Return the [x, y] coordinate for the center point of the cell that contains the specified text.  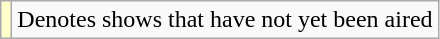
Denotes shows that have not yet been aired [225, 20]
